Find where the given text appears and provide that cell's center as [x, y] coordinate. 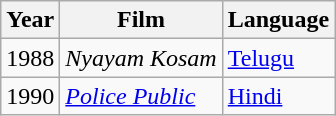
Film [141, 20]
Hindi [278, 96]
1988 [30, 58]
Police Public [141, 96]
1990 [30, 96]
Language [278, 20]
Nyayam Kosam [141, 58]
Year [30, 20]
Telugu [278, 58]
